Provide the (x, y) coordinate of the cell's center where the given text is located.  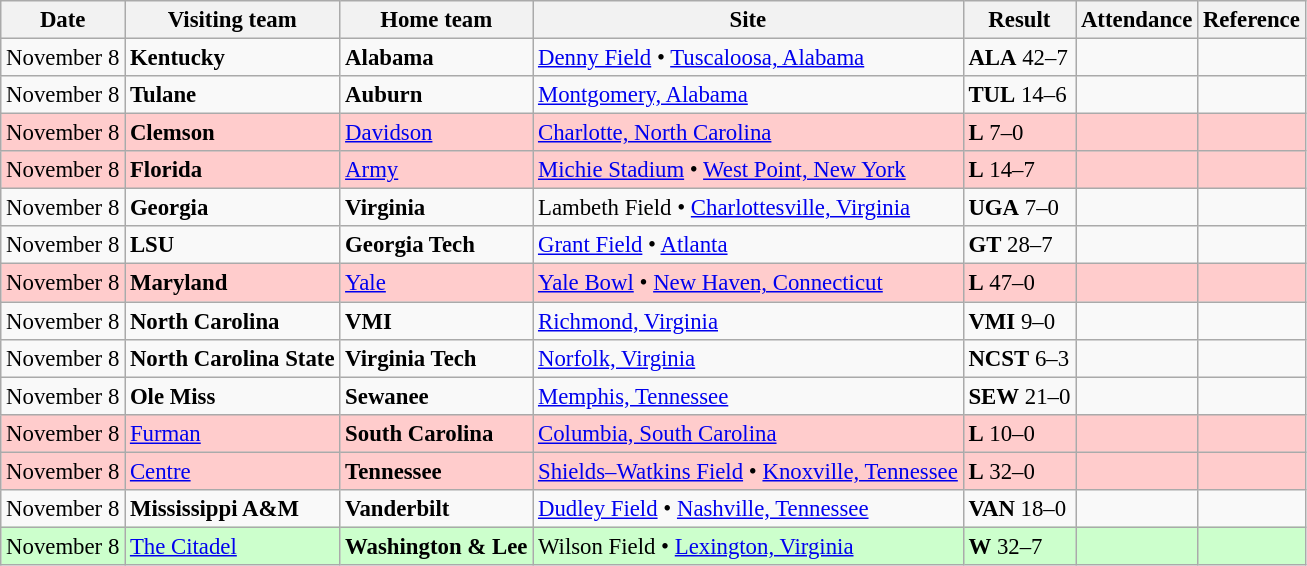
Michie Stadium • West Point, New York (748, 170)
Davidson (436, 133)
North Carolina State (232, 358)
Denny Field • Tuscaloosa, Alabama (748, 58)
Columbia, South Carolina (748, 433)
ALA 42–7 (1019, 58)
Tennessee (436, 471)
Norfolk, Virginia (748, 358)
UGA 7–0 (1019, 208)
VMI (436, 321)
Memphis, Tennessee (748, 396)
NCST 6–3 (1019, 358)
Tulane (232, 95)
Lambeth Field • Charlottesville, Virginia (748, 208)
Georgia Tech (436, 245)
Centre (232, 471)
Dudley Field • Nashville, Tennessee (748, 509)
Shields–Watkins Field • Knoxville, Tennessee (748, 471)
Maryland (232, 283)
Home team (436, 20)
Auburn (436, 95)
Army (436, 170)
Mississippi A&M (232, 509)
Virginia Tech (436, 358)
Yale Bowl • New Haven, Connecticut (748, 283)
VAN 18–0 (1019, 509)
Result (1019, 20)
W 32–7 (1019, 546)
Clemson (232, 133)
L 47–0 (1019, 283)
Virginia (436, 208)
Reference (1252, 20)
L 14–7 (1019, 170)
Charlotte, North Carolina (748, 133)
SEW 21–0 (1019, 396)
The Citadel (232, 546)
Wilson Field • Lexington, Virginia (748, 546)
Alabama (436, 58)
Grant Field • Atlanta (748, 245)
Vanderbilt (436, 509)
Florida (232, 170)
Site (748, 20)
Date (63, 20)
Washington & Lee (436, 546)
L 10–0 (1019, 433)
Richmond, Virginia (748, 321)
VMI 9–0 (1019, 321)
L 32–0 (1019, 471)
South Carolina (436, 433)
Sewanee (436, 396)
TUL 14–6 (1019, 95)
Ole Miss (232, 396)
GT 28–7 (1019, 245)
Furman (232, 433)
North Carolina (232, 321)
Yale (436, 283)
LSU (232, 245)
L 7–0 (1019, 133)
Visiting team (232, 20)
Attendance (1137, 20)
Kentucky (232, 58)
Georgia (232, 208)
Montgomery, Alabama (748, 95)
